Identify which cell holds the provided text, then report its (X, Y) central coordinate. 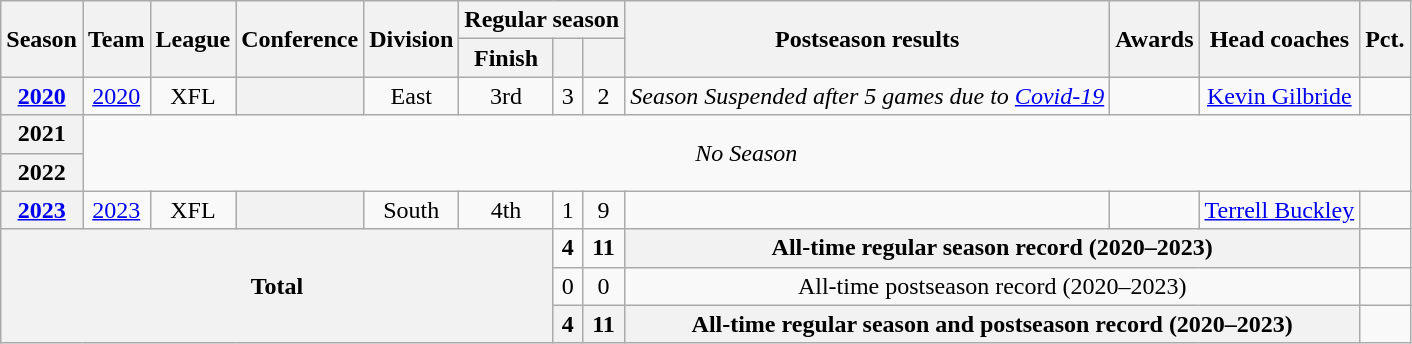
All-time regular season and postseason record (2020–2023) (992, 324)
Finish (506, 58)
Pct. (1385, 39)
South (412, 210)
1 (568, 210)
Regular season (542, 20)
League (193, 39)
Division (412, 39)
9 (603, 210)
East (412, 96)
2022 (42, 172)
All-time regular season record (2020–2023) (992, 248)
Total (277, 286)
Postseason results (868, 39)
2 (603, 96)
Head coaches (1280, 39)
No Season (746, 153)
All-time postseason record (2020–2023) (992, 286)
4th (506, 210)
Awards (1154, 39)
3 (568, 96)
Team (116, 39)
Season (42, 39)
3rd (506, 96)
Terrell Buckley (1280, 210)
2021 (42, 134)
Conference (300, 39)
Season Suspended after 5 games due to Covid-19 (868, 96)
Kevin Gilbride (1280, 96)
